For the text-containing cell, return its midpoint in (X, Y) coordinate format. 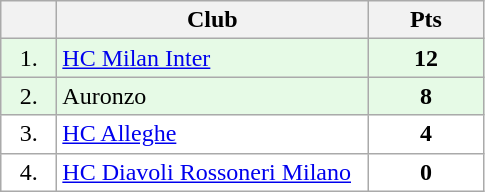
0 (426, 172)
Club (212, 20)
Pts (426, 20)
4. (29, 172)
4 (426, 134)
12 (426, 58)
HC Alleghe (212, 134)
HC Diavoli Rossoneri Milano (212, 172)
1. (29, 58)
HC Milan Inter (212, 58)
Auronzo (212, 96)
2. (29, 96)
3. (29, 134)
8 (426, 96)
